Return [x, y] of the center of cell containing provided text 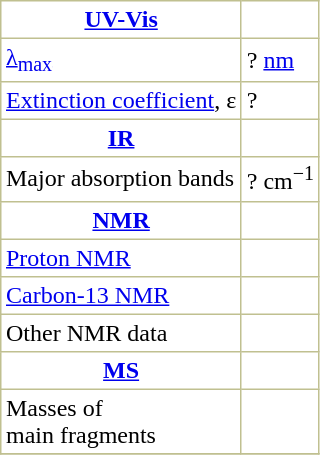
IR [122, 139]
? nm [280, 60]
Other NMR data [122, 333]
MS [122, 370]
Masses of main fragments [122, 421]
Major absorption bands [122, 179]
UV-Vis [122, 20]
Carbon-13 NMR [122, 295]
λmax [122, 60]
? [280, 101]
? cm−1 [280, 179]
Extinction coefficient, ε [122, 101]
NMR [122, 220]
Proton NMR [122, 258]
